Output the [X, Y] coordinate of the center of the cell containing the given text.  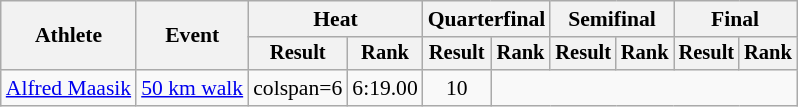
50 km walk [192, 88]
Event [192, 36]
colspan=6 [298, 88]
10 [457, 88]
Heat [336, 19]
Semifinal [612, 19]
6:19.00 [384, 88]
Final [736, 19]
Quarterfinal [487, 19]
Athlete [68, 36]
Alfred Maasik [68, 88]
